For the text-containing cell, return its midpoint in [X, Y] coordinate format. 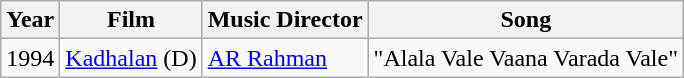
Song [526, 20]
AR Rahman [285, 58]
Music Director [285, 20]
"Alala Vale Vaana Varada Vale" [526, 58]
Film [131, 20]
1994 [30, 58]
Kadhalan (D) [131, 58]
Year [30, 20]
